Return the [x, y] coordinate for the center point of the cell that contains the specified text.  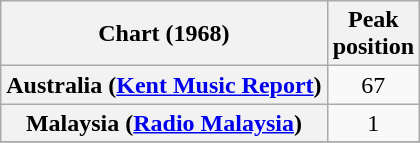
1 [373, 123]
Australia (Kent Music Report) [164, 85]
Peakposition [373, 34]
Chart (1968) [164, 34]
67 [373, 85]
Malaysia (Radio Malaysia) [164, 123]
